Determine the [x, y] coordinate at the center of the cell enclosing the given text.  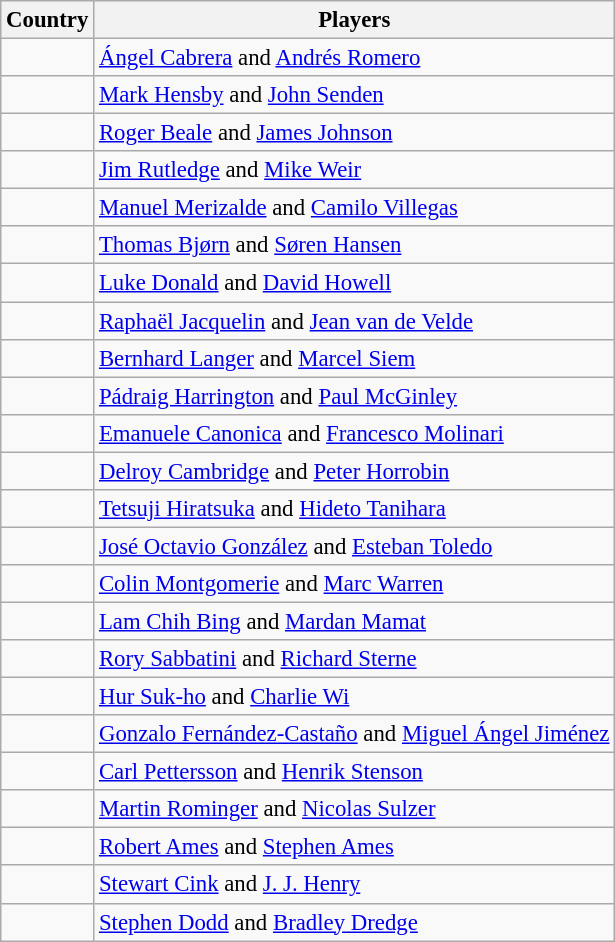
José Octavio González and Esteban Toledo [354, 546]
Pádraig Harrington and Paul McGinley [354, 396]
Bernhard Langer and Marcel Siem [354, 358]
Carl Pettersson and Henrik Stenson [354, 772]
Stephen Dodd and Bradley Dredge [354, 922]
Tetsuji Hiratsuka and Hideto Tanihara [354, 509]
Country [48, 20]
Martin Rominger and Nicolas Sulzer [354, 809]
Gonzalo Fernández-Castaño and Miguel Ángel Jiménez [354, 734]
Delroy Cambridge and Peter Horrobin [354, 471]
Thomas Bjørn and Søren Hansen [354, 245]
Hur Suk-ho and Charlie Wi [354, 697]
Emanuele Canonica and Francesco Molinari [354, 433]
Raphaël Jacquelin and Jean van de Velde [354, 321]
Jim Rutledge and Mike Weir [354, 170]
Stewart Cink and J. J. Henry [354, 885]
Luke Donald and David Howell [354, 283]
Roger Beale and James Johnson [354, 133]
Robert Ames and Stephen Ames [354, 847]
Manuel Merizalde and Camilo Villegas [354, 208]
Ángel Cabrera and Andrés Romero [354, 58]
Players [354, 20]
Mark Hensby and John Senden [354, 95]
Colin Montgomerie and Marc Warren [354, 584]
Lam Chih Bing and Mardan Mamat [354, 621]
Rory Sabbatini and Richard Sterne [354, 659]
